Identify which cell holds the provided text, then report its (x, y) central coordinate. 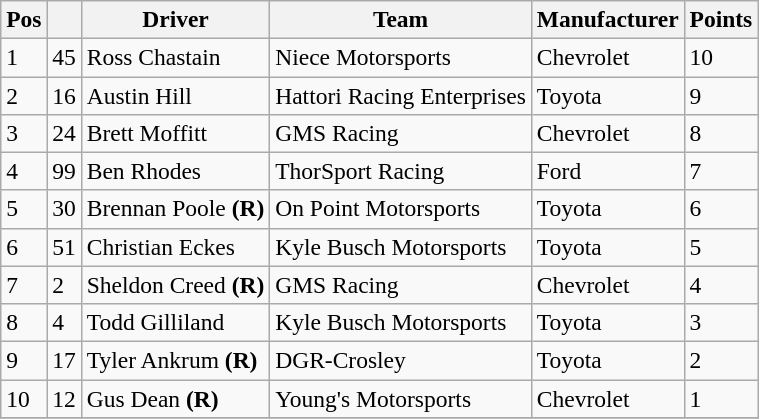
Ford (608, 171)
99 (64, 171)
Young's Motorsports (401, 398)
Sheldon Creed (R) (175, 285)
17 (64, 360)
45 (64, 57)
Ben Rhodes (175, 171)
24 (64, 133)
Ross Chastain (175, 57)
16 (64, 95)
Austin Hill (175, 95)
Pos (24, 19)
Points (721, 19)
30 (64, 209)
Hattori Racing Enterprises (401, 95)
Brett Moffitt (175, 133)
12 (64, 398)
51 (64, 247)
DGR-Crosley (401, 360)
Manufacturer (608, 19)
Christian Eckes (175, 247)
Tyler Ankrum (R) (175, 360)
Todd Gilliland (175, 322)
Team (401, 19)
Driver (175, 19)
ThorSport Racing (401, 171)
Gus Dean (R) (175, 398)
Niece Motorsports (401, 57)
Brennan Poole (R) (175, 209)
On Point Motorsports (401, 209)
